Pinpoint the cell where the given text exists, returning its [X, Y] midpoint coordinate. 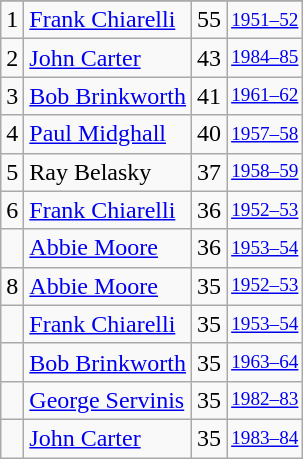
Ray Belasky [108, 172]
1963–64 [265, 362]
8 [12, 286]
6 [12, 210]
3 [12, 96]
4 [12, 134]
1982–83 [265, 400]
1958–59 [265, 172]
41 [210, 96]
2 [12, 58]
43 [210, 58]
40 [210, 134]
1957–58 [265, 134]
55 [210, 20]
1983–84 [265, 438]
5 [12, 172]
37 [210, 172]
1 [12, 20]
1984–85 [265, 58]
George Servinis [108, 400]
1951–52 [265, 20]
Paul Midghall [108, 134]
1961–62 [265, 96]
